From the cell containing the given text, extract its center point as (x, y) coordinate. 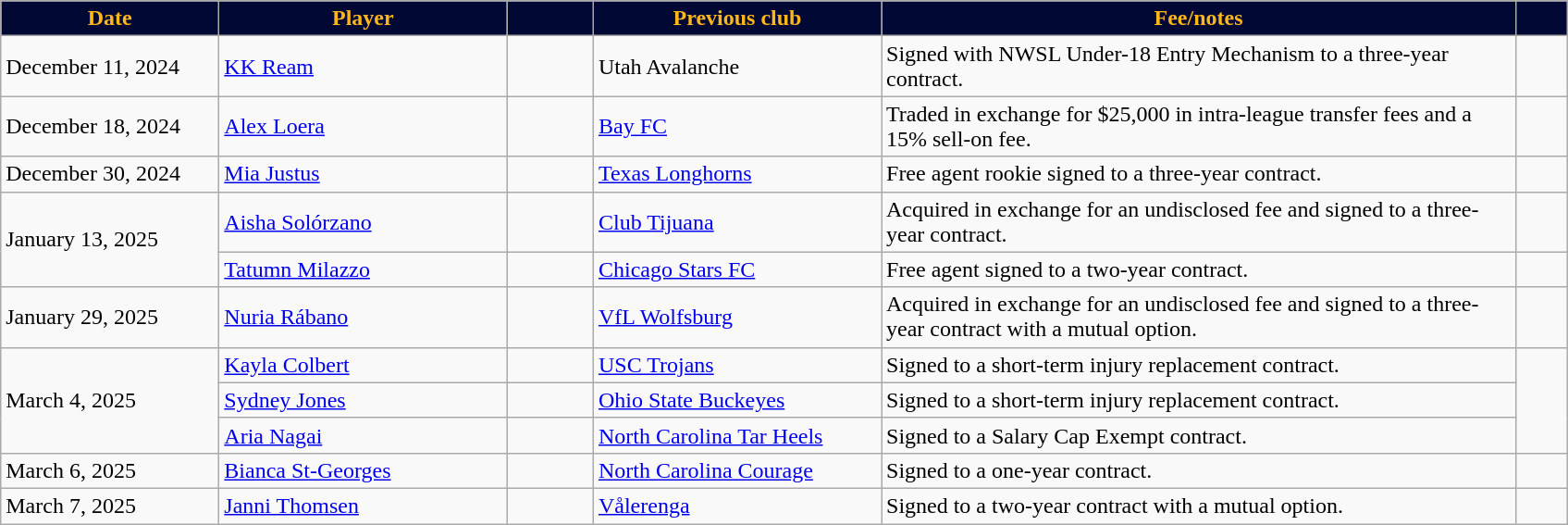
March 4, 2025 (110, 400)
Free agent signed to a two-year contract. (1198, 269)
Utah Avalanche (736, 67)
Kayla Colbert (363, 365)
North Carolina Tar Heels (736, 435)
Previous club (736, 19)
January 29, 2025 (110, 317)
Alex Loera (363, 126)
Traded in exchange for $25,000 in intra-league transfer fees and a 15% sell-on fee. (1198, 126)
Acquired in exchange for an undisclosed fee and signed to a three-year contract with a mutual option. (1198, 317)
KK Ream (363, 67)
Vålerenga (736, 506)
Ohio State Buckeyes (736, 400)
December 11, 2024 (110, 67)
Texas Longhorns (736, 174)
Bay FC (736, 126)
Signed to a two-year contract with a mutual option. (1198, 506)
Tatumn Milazzo (363, 269)
March 7, 2025 (110, 506)
Signed to a Salary Cap Exempt contract. (1198, 435)
North Carolina Courage (736, 470)
Player (363, 19)
December 18, 2024 (110, 126)
Signed with NWSL Under-18 Entry Mechanism to a three-year contract. (1198, 67)
Acquired in exchange for an undisclosed fee and signed to a three-year contract. (1198, 222)
Chicago Stars FC (736, 269)
Signed to a one-year contract. (1198, 470)
Date (110, 19)
Bianca St-Georges (363, 470)
December 30, 2024 (110, 174)
March 6, 2025 (110, 470)
Aisha Solórzano (363, 222)
January 13, 2025 (110, 239)
Sydney Jones (363, 400)
Nuria Rábano (363, 317)
Aria Nagai (363, 435)
Free agent rookie signed to a three-year contract. (1198, 174)
Mia Justus (363, 174)
USC Trojans (736, 365)
Fee/notes (1198, 19)
VfL Wolfsburg (736, 317)
Janni Thomsen (363, 506)
Club Tijuana (736, 222)
